Provide the (x, y) coordinate of the cell's center where the given text is located.  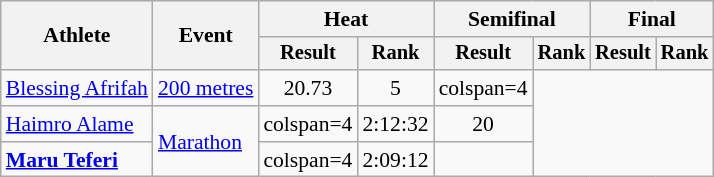
20.73 (308, 88)
Haimro Alame (77, 124)
20 (484, 124)
200 metres (206, 88)
Marathon (206, 142)
Semifinal (512, 19)
Blessing Afrifah (77, 88)
Athlete (77, 36)
5 (395, 88)
Heat (346, 19)
Event (206, 36)
2:12:32 (395, 124)
Final (652, 19)
